Output the [x, y] coordinate of the center of the cell containing the given text.  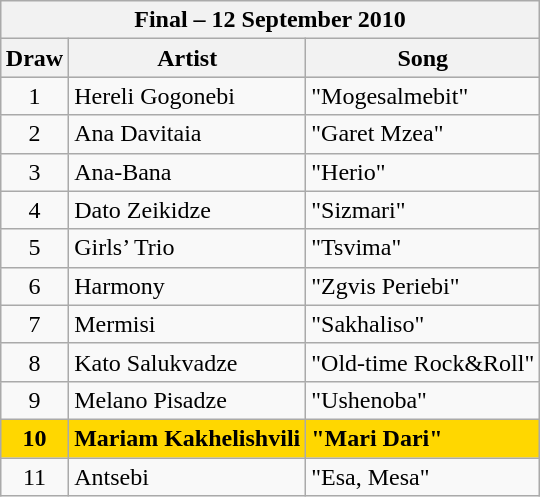
11 [34, 477]
Melano Pisadze [188, 400]
10 [34, 438]
"Mogesalmebit" [423, 96]
Artist [188, 58]
Dato Zeikidze [188, 210]
Antsebi [188, 477]
"Sakhaliso" [423, 324]
"Herio" [423, 172]
"Tsvima" [423, 248]
"Mari Dari" [423, 438]
Girls’ Trio [188, 248]
2 [34, 134]
3 [34, 172]
8 [34, 362]
1 [34, 96]
"Garet Mzea" [423, 134]
"Zgvis Periebi" [423, 286]
"Old-time Rock&Roll" [423, 362]
Ana Davitaia [188, 134]
Ana-Bana [188, 172]
"Esa, Mesa" [423, 477]
"Ushenoba" [423, 400]
Mermisi [188, 324]
Final – 12 September 2010 [270, 20]
4 [34, 210]
9 [34, 400]
Harmony [188, 286]
"Sizmari" [423, 210]
5 [34, 248]
Draw [34, 58]
Hereli Gogonebi [188, 96]
6 [34, 286]
7 [34, 324]
Song [423, 58]
Mariam Kakhelishvili [188, 438]
Kato Salukvadze [188, 362]
